Pinpoint the cell where the given text exists, returning its (x, y) midpoint coordinate. 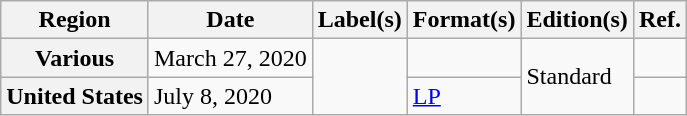
March 27, 2020 (230, 58)
Region (75, 20)
Standard (577, 77)
Various (75, 58)
United States (75, 96)
July 8, 2020 (230, 96)
Date (230, 20)
Format(s) (464, 20)
Ref. (660, 20)
Edition(s) (577, 20)
LP (464, 96)
Label(s) (360, 20)
